Pinpoint the cell where the given text exists, returning its [X, Y] midpoint coordinate. 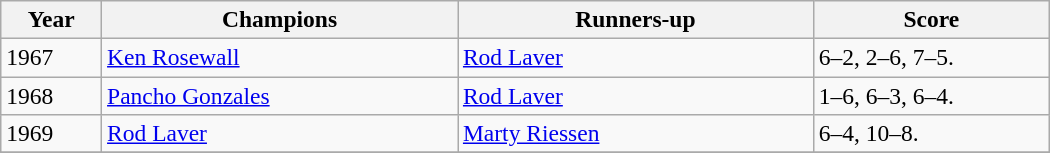
1969 [52, 133]
6–4, 10–8. [931, 133]
Champions [280, 19]
Runners-up [636, 19]
Marty Riessen [636, 133]
Score [931, 19]
1–6, 6–3, 6–4. [931, 95]
1968 [52, 95]
6–2, 2–6, 7–5. [931, 57]
Pancho Gonzales [280, 95]
Ken Rosewall [280, 57]
1967 [52, 57]
Year [52, 19]
